Scan for the cell matching the given text and deliver its [X, Y] coordinate at center. 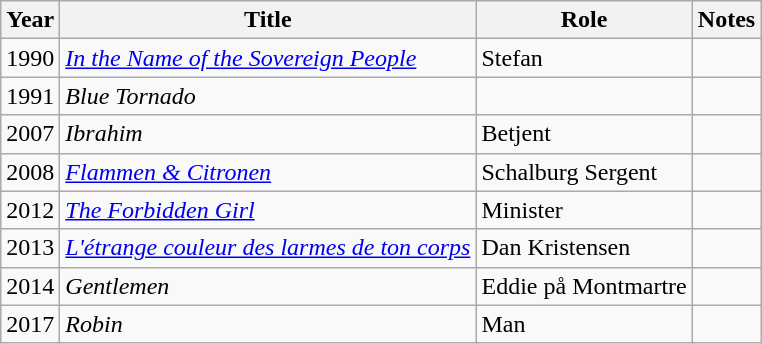
The Forbidden Girl [268, 210]
Notes [726, 20]
2012 [30, 210]
2014 [30, 286]
Eddie på Montmartre [584, 286]
2017 [30, 324]
1990 [30, 58]
Robin [268, 324]
Flammen & Citronen [268, 172]
Title [268, 20]
Minister [584, 210]
L'étrange couleur des larmes de ton corps [268, 248]
2007 [30, 134]
2008 [30, 172]
Dan Kristensen [584, 248]
Stefan [584, 58]
Blue Tornado [268, 96]
Betjent [584, 134]
Schalburg Sergent [584, 172]
Role [584, 20]
Ibrahim [268, 134]
1991 [30, 96]
Gentlemen [268, 286]
In the Name of the Sovereign People [268, 58]
2013 [30, 248]
Man [584, 324]
Year [30, 20]
